Capture the cell that displays the provided text and extract its (x, y) central coordinate. 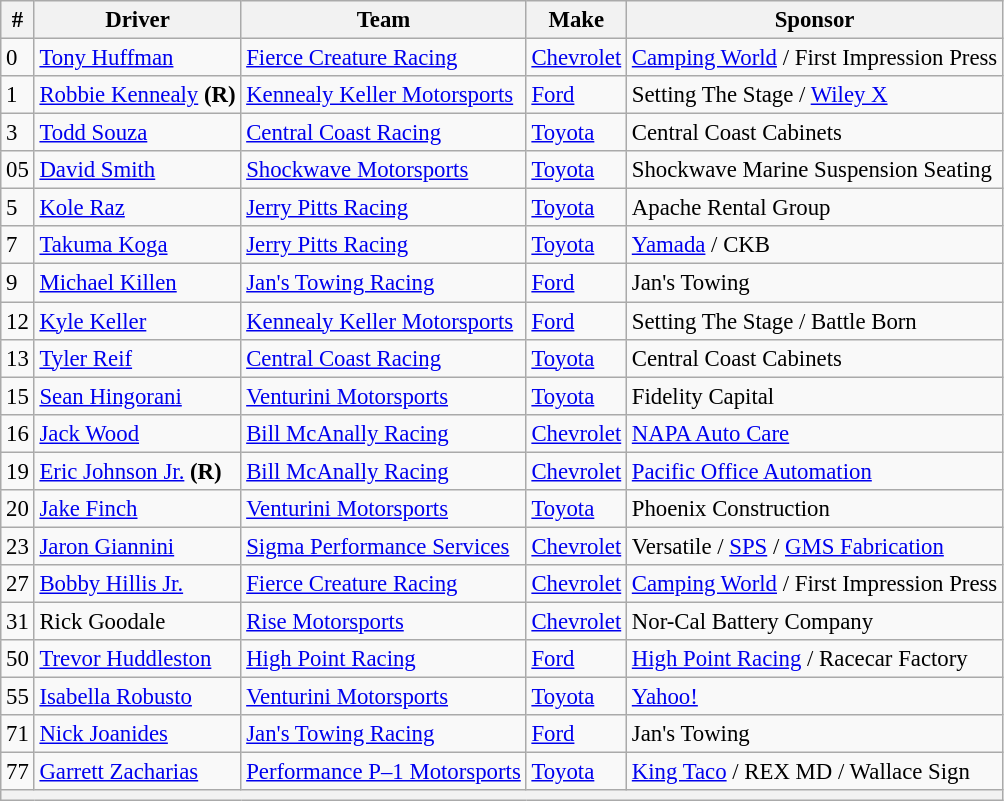
Trevor Huddleston (138, 659)
# (18, 20)
05 (18, 170)
3 (18, 133)
Pacific Office Automation (815, 471)
0 (18, 58)
19 (18, 471)
Tony Huffman (138, 58)
71 (18, 734)
77 (18, 772)
Tyler Reif (138, 358)
Jake Finch (138, 509)
NAPA Auto Care (815, 433)
Phoenix Construction (815, 509)
Eric Johnson Jr. (R) (138, 471)
20 (18, 509)
Todd Souza (138, 133)
Takuma Koga (138, 245)
Sponsor (815, 20)
15 (18, 396)
Nor-Cal Battery Company (815, 621)
Sean Hingorani (138, 396)
King Taco / REX MD / Wallace Sign (815, 772)
Fidelity Capital (815, 396)
Kole Raz (138, 208)
Sigma Performance Services (384, 546)
Bobby Hillis Jr. (138, 584)
Yahoo! (815, 697)
5 (18, 208)
9 (18, 283)
Shockwave Motorsports (384, 170)
High Point Racing (384, 659)
Make (576, 20)
Jaron Giannini (138, 546)
David Smith (138, 170)
Performance P–1 Motorsports (384, 772)
Nick Joanides (138, 734)
1 (18, 95)
Jack Wood (138, 433)
Garrett Zacharias (138, 772)
Michael Killen (138, 283)
31 (18, 621)
Rick Goodale (138, 621)
Apache Rental Group (815, 208)
Team (384, 20)
Setting The Stage / Wiley X (815, 95)
Driver (138, 20)
Yamada / CKB (815, 245)
Setting The Stage / Battle Born (815, 321)
55 (18, 697)
Rise Motorsports (384, 621)
27 (18, 584)
High Point Racing / Racecar Factory (815, 659)
50 (18, 659)
Versatile / SPS / GMS Fabrication (815, 546)
16 (18, 433)
Isabella Robusto (138, 697)
12 (18, 321)
Kyle Keller (138, 321)
23 (18, 546)
7 (18, 245)
13 (18, 358)
Robbie Kennealy (R) (138, 95)
Shockwave Marine Suspension Seating (815, 170)
